Provide the (X, Y) coordinate of the cell's center where the given text is located.  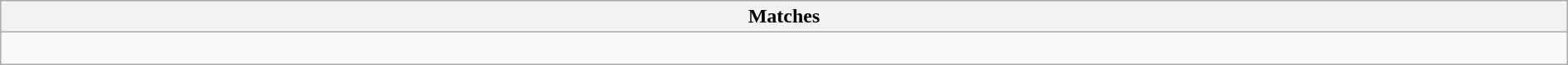
Matches (784, 17)
